Extract the (x, y) coordinate from the center of the cell holding the provided text.  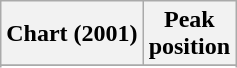
Peakposition (189, 34)
Chart (2001) (72, 34)
